Capture the cell that displays the provided text and extract its [x, y] central coordinate. 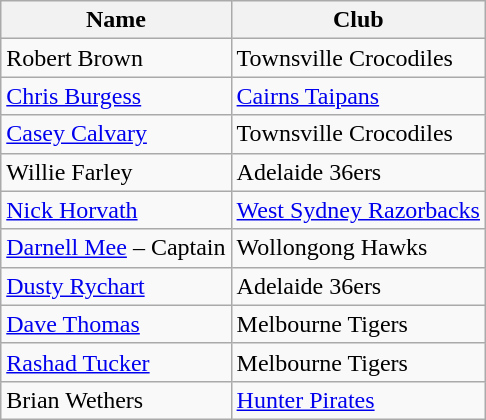
Rashad Tucker [116, 362]
Darnell Mee – Captain [116, 248]
Casey Calvary [116, 134]
Name [116, 20]
West Sydney Razorbacks [358, 210]
Club [358, 20]
Hunter Pirates [358, 400]
Wollongong Hawks [358, 248]
Dave Thomas [116, 324]
Chris Burgess [116, 96]
Robert Brown [116, 58]
Cairns Taipans [358, 96]
Dusty Rychart [116, 286]
Nick Horvath [116, 210]
Willie Farley [116, 172]
Brian Wethers [116, 400]
